Pinpoint the cell where the given text exists, returning its [X, Y] midpoint coordinate. 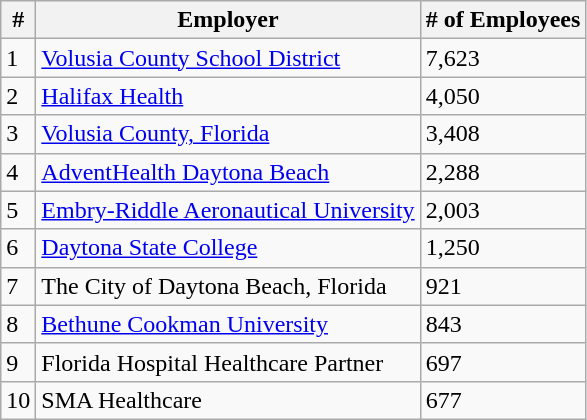
4 [18, 172]
Halifax Health [228, 96]
Volusia County, Florida [228, 134]
AdventHealth Daytona Beach [228, 172]
3 [18, 134]
10 [18, 400]
1 [18, 58]
677 [503, 400]
8 [18, 324]
# [18, 20]
# of Employees [503, 20]
1,250 [503, 248]
2,003 [503, 210]
9 [18, 362]
5 [18, 210]
697 [503, 362]
Volusia County School District [228, 58]
Employer [228, 20]
3,408 [503, 134]
921 [503, 286]
Daytona State College [228, 248]
6 [18, 248]
4,050 [503, 96]
Embry-Riddle Aeronautical University [228, 210]
The City of Daytona Beach, Florida [228, 286]
7,623 [503, 58]
7 [18, 286]
Florida Hospital Healthcare Partner [228, 362]
Bethune Cookman University [228, 324]
SMA Healthcare [228, 400]
843 [503, 324]
2 [18, 96]
2,288 [503, 172]
